Find where the given text appears and provide that cell's center as (x, y) coordinate. 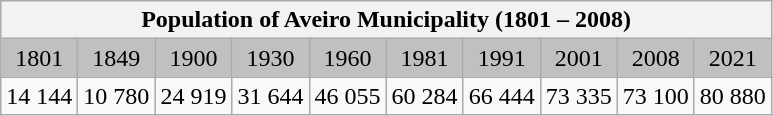
1801 (40, 58)
1991 (502, 58)
1960 (348, 58)
60 284 (424, 96)
14 144 (40, 96)
1981 (424, 58)
2001 (578, 58)
1849 (116, 58)
10 780 (116, 96)
1930 (270, 58)
2021 (732, 58)
66 444 (502, 96)
80 880 (732, 96)
73 335 (578, 96)
1900 (194, 58)
46 055 (348, 96)
Population of Aveiro Municipality (1801 – 2008) (386, 20)
2008 (656, 58)
24 919 (194, 96)
73 100 (656, 96)
31 644 (270, 96)
